Locate the cell with the specified text and output its [x, y] center coordinate. 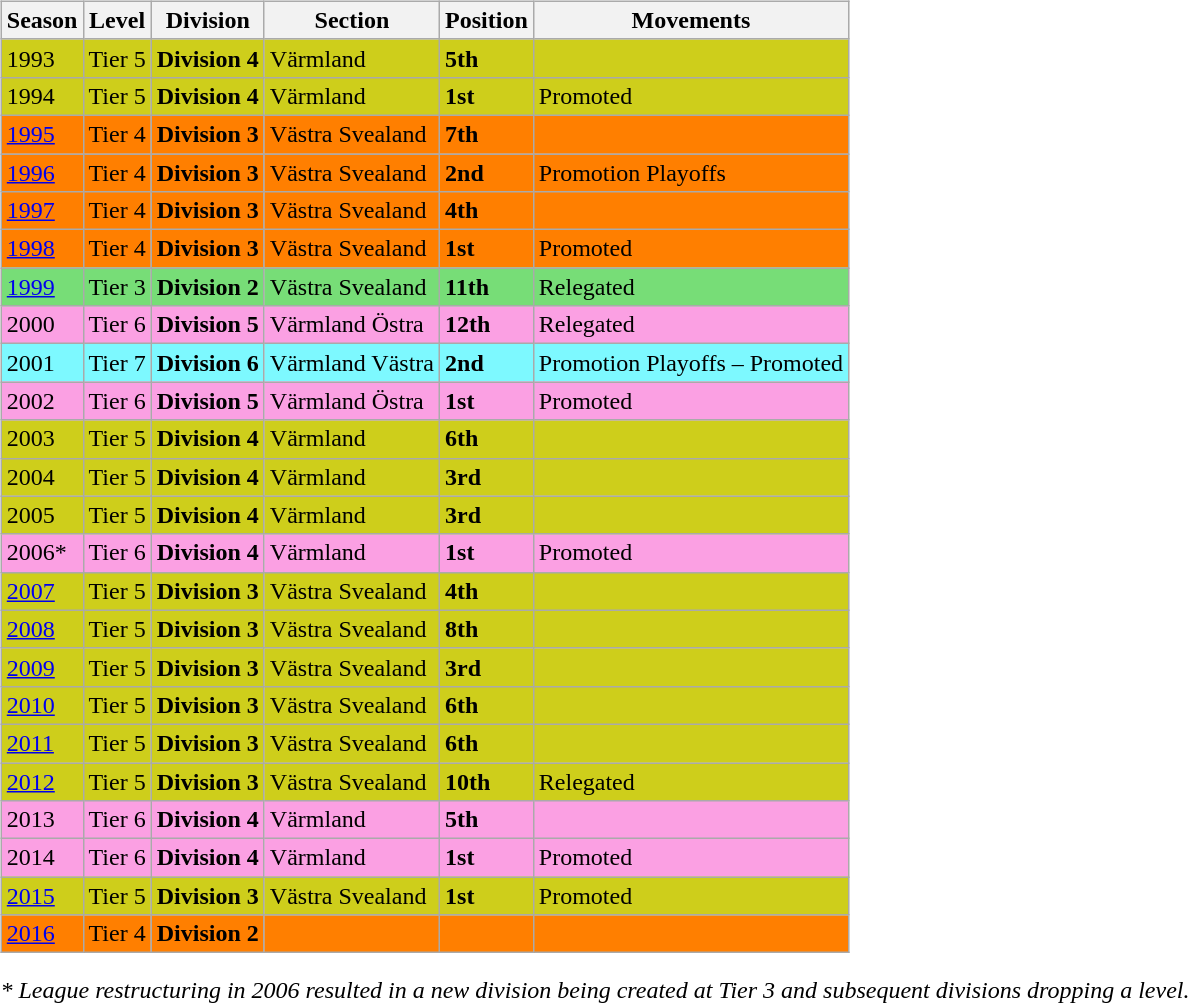
2015 [42, 896]
1999 [42, 287]
Division [208, 20]
2000 [42, 325]
2009 [42, 667]
Level [117, 20]
1994 [42, 96]
2005 [42, 515]
11th [487, 287]
Division 6 [208, 363]
2007 [42, 591]
Section [352, 20]
Promotion Playoffs – Promoted [690, 363]
Värmland Västra [352, 363]
1996 [42, 173]
7th [487, 134]
2011 [42, 743]
Tier 7 [117, 363]
2013 [42, 820]
Promotion Playoffs [690, 173]
2004 [42, 477]
2012 [42, 781]
2010 [42, 705]
Position [487, 20]
Season [42, 20]
1993 [42, 58]
2003 [42, 439]
Movements [690, 20]
1998 [42, 249]
2008 [42, 629]
2014 [42, 858]
2016 [42, 934]
2001 [42, 363]
1995 [42, 134]
12th [487, 325]
10th [487, 781]
Tier 3 [117, 287]
2002 [42, 401]
2006* [42, 553]
8th [487, 629]
1997 [42, 211]
